Capture the cell that displays the provided text and extract its [X, Y] central coordinate. 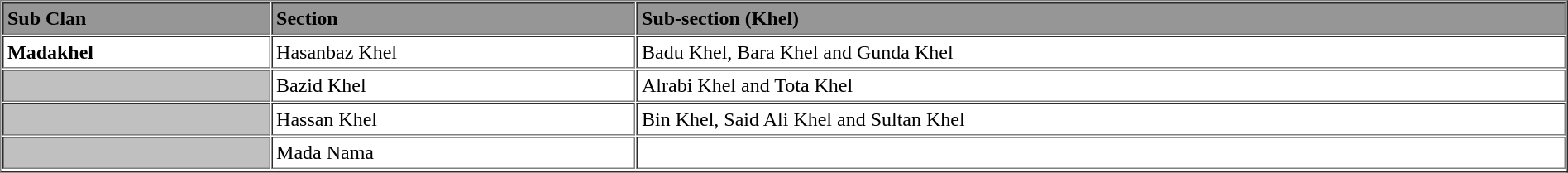
Madakhel [136, 53]
Hassan Khel [453, 119]
Section [453, 18]
Bazid Khel [453, 86]
Sub Clan [136, 18]
Badu Khel, Bara Khel and Gunda Khel [1102, 53]
Sub-section (Khel) [1102, 18]
Hasanbaz Khel [453, 53]
Bin Khel, Said Ali Khel and Sultan Khel [1102, 119]
Alrabi Khel and Tota Khel [1102, 86]
Mada Nama [453, 152]
